Determine the (X, Y) coordinate at the center of the cell enclosing the given text.  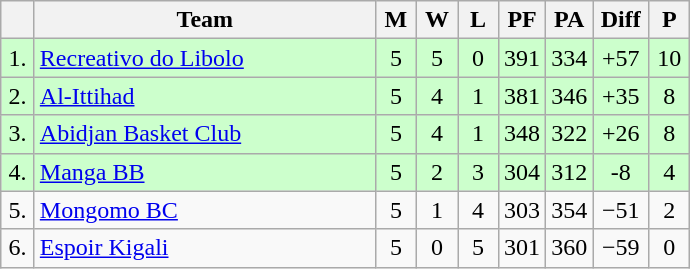
+35 (621, 96)
Espoir Kigali (204, 248)
Mongomo BC (204, 210)
L (478, 20)
W (436, 20)
6. (18, 248)
381 (522, 96)
301 (522, 248)
Al-Ittihad (204, 96)
346 (570, 96)
312 (570, 172)
10 (670, 58)
3 (478, 172)
303 (522, 210)
391 (522, 58)
PF (522, 20)
5. (18, 210)
−59 (621, 248)
P (670, 20)
348 (522, 134)
334 (570, 58)
M (396, 20)
Team (204, 20)
2. (18, 96)
Diff (621, 20)
1. (18, 58)
Abidjan Basket Club (204, 134)
Manga BB (204, 172)
354 (570, 210)
4. (18, 172)
322 (570, 134)
Recreativo do Libolo (204, 58)
+26 (621, 134)
3. (18, 134)
304 (522, 172)
-8 (621, 172)
PA (570, 20)
360 (570, 248)
−51 (621, 210)
+57 (621, 58)
